Provide the (X, Y) coordinate of the cell's center where the given text is located.  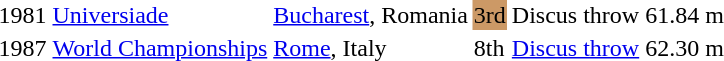
3rd (490, 15)
Universiade (160, 15)
Bucharest, Romania (371, 15)
Discus throw (575, 15)
